Find where the given text appears and provide that cell's center as [x, y] coordinate. 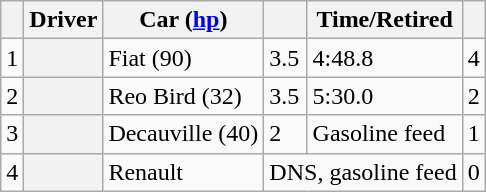
Car (hp) [184, 20]
Decauville (40) [184, 134]
DNS, gasoline feed [363, 172]
0 [474, 172]
Reo Bird (32) [184, 96]
Gasoline feed [384, 134]
5:30.0 [384, 96]
3 [12, 134]
Driver [64, 20]
Fiat (90) [184, 58]
4:48.8 [384, 58]
Renault [184, 172]
Time/Retired [384, 20]
